Find where the given text appears and provide that cell's center as [X, Y] coordinate. 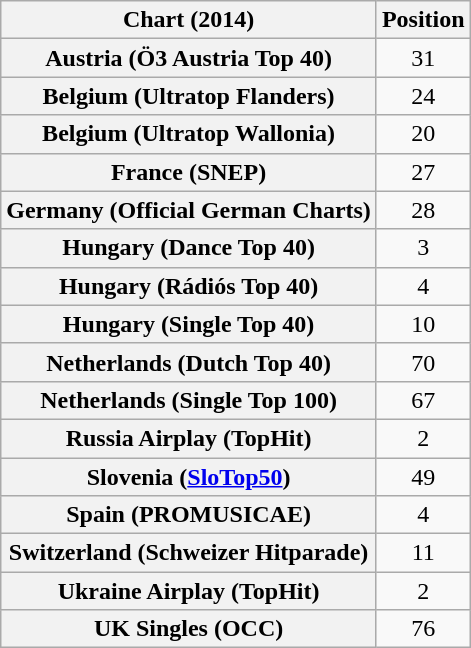
67 [423, 400]
20 [423, 134]
Netherlands (Dutch Top 40) [189, 362]
Netherlands (Single Top 100) [189, 400]
28 [423, 210]
Position [423, 20]
Russia Airplay (TopHit) [189, 438]
Switzerland (Schweizer Hitparade) [189, 553]
Austria (Ö3 Austria Top 40) [189, 58]
Belgium (Ultratop Wallonia) [189, 134]
Germany (Official German Charts) [189, 210]
27 [423, 172]
31 [423, 58]
Belgium (Ultratop Flanders) [189, 96]
10 [423, 324]
Chart (2014) [189, 20]
Ukraine Airplay (TopHit) [189, 591]
11 [423, 553]
76 [423, 629]
Hungary (Dance Top 40) [189, 248]
France (SNEP) [189, 172]
Slovenia (SloTop50) [189, 477]
Hungary (Single Top 40) [189, 324]
3 [423, 248]
Spain (PROMUSICAE) [189, 515]
70 [423, 362]
UK Singles (OCC) [189, 629]
Hungary (Rádiós Top 40) [189, 286]
24 [423, 96]
49 [423, 477]
